Provide the [x, y] coordinate of the cell's center where the given text is located.  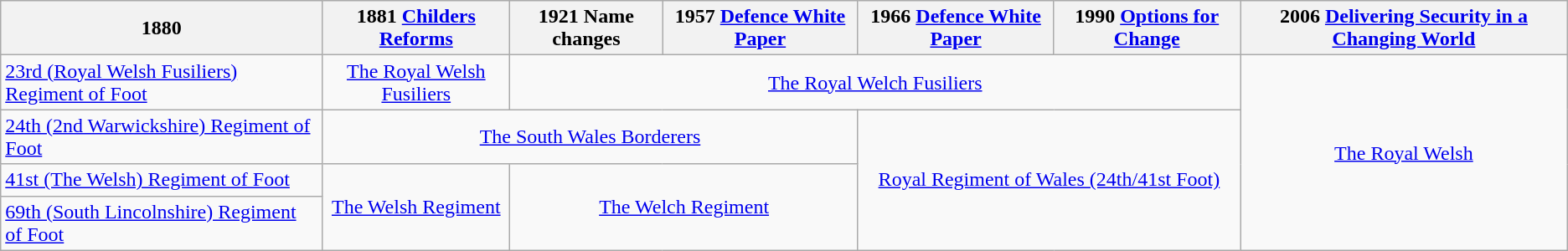
The Royal Welsh Fusiliers [416, 82]
1966 Defence White Paper [956, 28]
The Royal Welsh [1404, 152]
1921 Name changes [586, 28]
1957 Defence White Paper [761, 28]
1990 Options for Change [1148, 28]
2006 Delivering Security in a Changing World [1404, 28]
The Royal Welch Fusiliers [875, 82]
Royal Regiment of Wales (24th/41st Foot) [1049, 180]
1881 Childers Reforms [416, 28]
69th (South Lincolnshire) Regiment of Foot [162, 223]
The Welsh Regiment [416, 207]
1880 [162, 28]
The Welch Regiment [683, 207]
23rd (Royal Welsh Fusiliers) Regiment of Foot [162, 82]
The South Wales Borderers [591, 137]
24th (2nd Warwickshire) Regiment of Foot [162, 137]
41st (The Welsh) Regiment of Foot [162, 180]
